Locate the cell with the specified text and output its (X, Y) center coordinate. 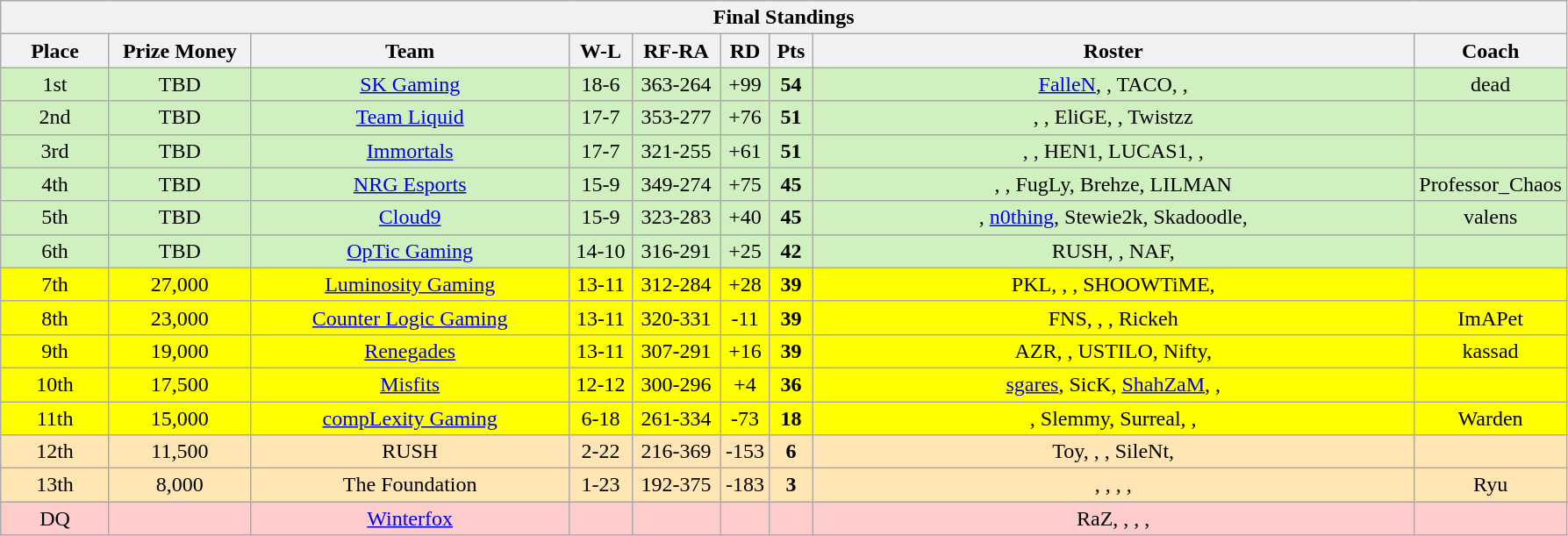
Team Liquid (410, 118)
+16 (745, 351)
-11 (745, 318)
Counter Logic Gaming (410, 318)
7th (55, 284)
36 (791, 384)
19,000 (179, 351)
RD (745, 51)
6-18 (600, 418)
312-284 (676, 284)
9th (55, 351)
, Slemmy, Surreal, , (1113, 418)
Winterfox (410, 518)
Professor_Chaos (1491, 184)
54 (791, 84)
Luminosity Gaming (410, 284)
192-375 (676, 485)
17,500 (179, 384)
15,000 (179, 418)
323-283 (676, 218)
12th (55, 452)
11th (55, 418)
Cloud9 (410, 218)
5th (55, 218)
2-22 (600, 452)
Warden (1491, 418)
23,000 (179, 318)
18 (791, 418)
316-291 (676, 251)
8,000 (179, 485)
valens (1491, 218)
11,500 (179, 452)
2nd (55, 118)
-73 (745, 418)
DQ (55, 518)
Pts (791, 51)
27,000 (179, 284)
8th (55, 318)
321-255 (676, 151)
+99 (745, 84)
Misfits (410, 384)
300-296 (676, 384)
3 (791, 485)
W-L (600, 51)
dead (1491, 84)
Final Standings (784, 18)
6 (791, 452)
The Foundation (410, 485)
+76 (745, 118)
Prize Money (179, 51)
kassad (1491, 351)
18-6 (600, 84)
353-277 (676, 118)
AZR, , USTILO, Nifty, (1113, 351)
+40 (745, 218)
Coach (1491, 51)
10th (55, 384)
Ryu (1491, 485)
+4 (745, 384)
, , FugLy, Brehze, LILMAN (1113, 184)
, , HEN1, LUCAS1, , (1113, 151)
+75 (745, 184)
Team (410, 51)
3rd (55, 151)
PKL, , , SHOOWTiME, (1113, 284)
RUSH, , NAF, (1113, 251)
320-331 (676, 318)
FalleN, , TACO, , (1113, 84)
NRG Esports (410, 184)
349-274 (676, 184)
-153 (745, 452)
Renegades (410, 351)
+28 (745, 284)
Toy, , , SileNt, (1113, 452)
Roster (1113, 51)
+61 (745, 151)
Immortals (410, 151)
+25 (745, 251)
1st (55, 84)
1-23 (600, 485)
261-334 (676, 418)
RF-RA (676, 51)
, , , , (1113, 485)
, n0thing, Stewie2k, Skadoodle, (1113, 218)
6th (55, 251)
RUSH (410, 452)
SK Gaming (410, 84)
compLexity Gaming (410, 418)
sgares, SicK, ShahZaM, , (1113, 384)
Place (55, 51)
42 (791, 251)
-183 (745, 485)
FNS, , , Rickeh (1113, 318)
4th (55, 184)
14-10 (600, 251)
ImAPet (1491, 318)
, , EliGE, , Twistzz (1113, 118)
307-291 (676, 351)
13th (55, 485)
RaZ, , , , (1113, 518)
363-264 (676, 84)
12-12 (600, 384)
OpTic Gaming (410, 251)
216-369 (676, 452)
